Detect which cell encompasses the target text, then output its (x, y) center coordinate. 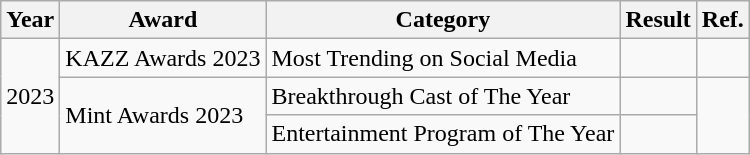
Ref. (722, 20)
Award (163, 20)
Entertainment Program of The Year (443, 134)
KAZZ Awards 2023 (163, 58)
Most Trending on Social Media (443, 58)
Result (658, 20)
2023 (30, 96)
Breakthrough Cast of The Year (443, 96)
Year (30, 20)
Mint Awards 2023 (163, 115)
Category (443, 20)
